Locate the cell with the specified text and output its [x, y] center coordinate. 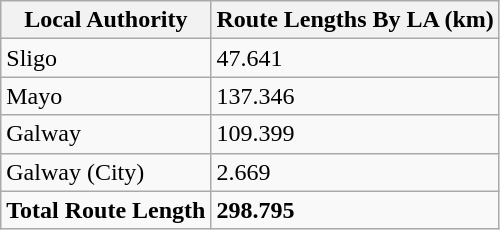
Route Lengths By LA (km) [355, 20]
Local Authority [106, 20]
Total Route Length [106, 210]
2.669 [355, 172]
137.346 [355, 96]
Galway [106, 134]
47.641 [355, 58]
Sligo [106, 58]
Galway (City) [106, 172]
109.399 [355, 134]
Mayo [106, 96]
298.795 [355, 210]
